Scan for the cell matching the given text and deliver its (x, y) coordinate at center. 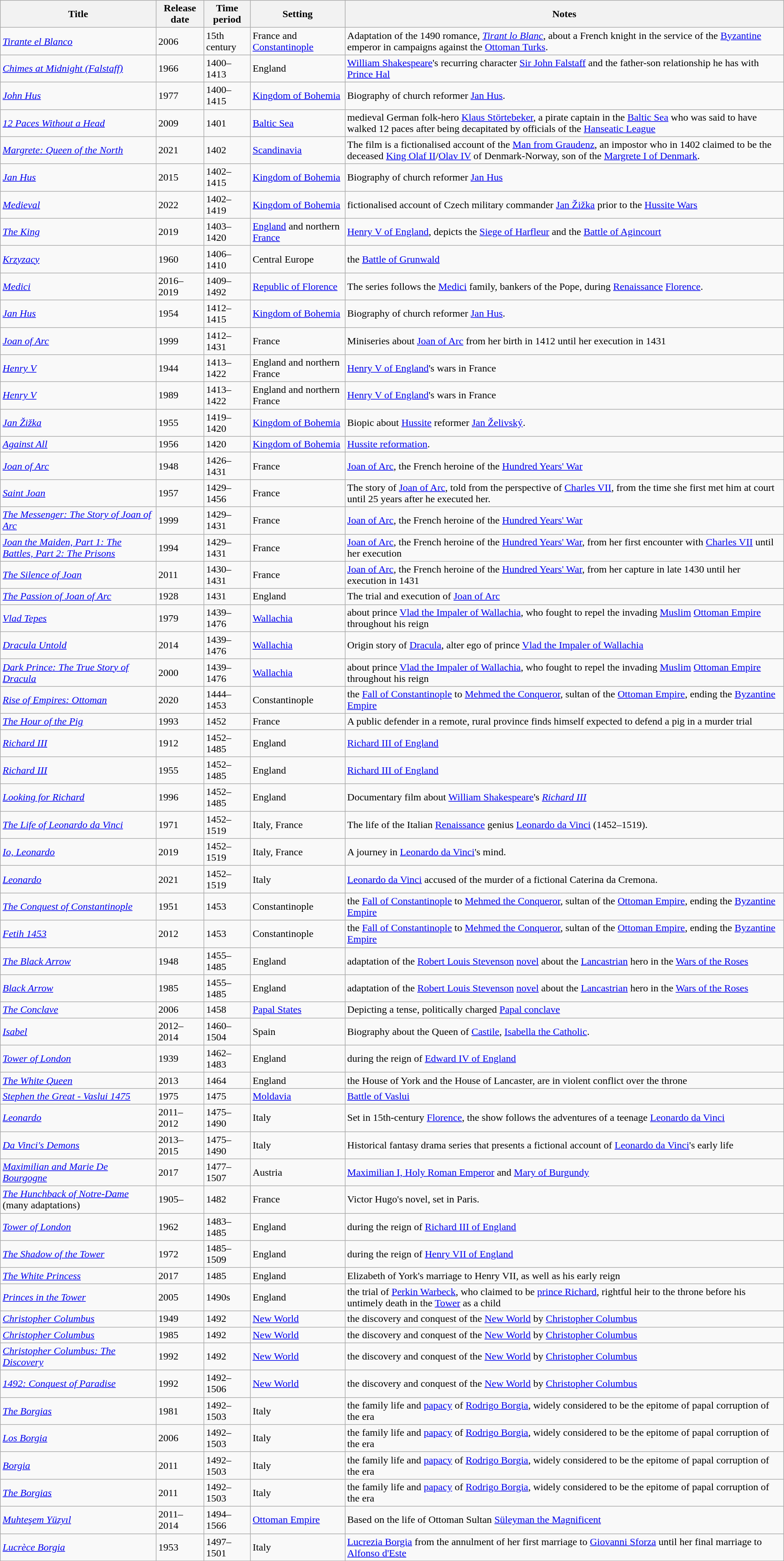
1483–1485 (227, 1227)
the trial of Perkin Warbeck, who claimed to be prince Richard, rightful heir to the throne before his untimely death in the Tower as a child (565, 1298)
1490s (227, 1298)
Biography of church reformer Jan Hus (565, 178)
Moldavia (298, 1096)
2020 (180, 699)
Maximilian and Marie De Bourgogne (78, 1173)
1485–1509 (227, 1254)
2009 (180, 123)
Dark Prince: The True Story of Dracula (78, 673)
Io, Leonardo (78, 852)
the Battle of Grunwald (565, 259)
during the reign of Edward IV of England (565, 1059)
Depicting a tense, politically charged Papal conclave (565, 1010)
1420 (227, 444)
15th century (227, 41)
Notes (565, 14)
12 Paces Without a Head (78, 123)
1452 (227, 721)
1492: Conquest of Paradise (78, 1384)
1431 (227, 596)
fictionalised account of Czech military commander Jan Žižka prior to the Hussite Wars (565, 204)
1458 (227, 1010)
The Life of Leonardo da Vinci (78, 825)
1430–1431 (227, 575)
1944 (180, 369)
1412–1415 (227, 313)
Biopic about Hussite reformer Jan Želivský. (565, 423)
1401 (227, 123)
1994 (180, 548)
The Messenger: The Story of Joan of Arc (78, 520)
Joan the Maiden, Part 1: The Battles, Part 2: The Prisons (78, 548)
1972 (180, 1254)
Fetih 1453 (78, 934)
1462–1483 (227, 1059)
1429–1456 (227, 493)
Vlad Tepes (78, 618)
Elizabeth of York's marriage to Henry VII, as well as his early reign (565, 1276)
Muhteşem Yüzyıl (78, 1520)
1981 (180, 1411)
A journey in Leonardo da Vinci's mind. (565, 852)
Victor Hugo's novel, set in Paris. (565, 1200)
The story of Joan of Arc, told from the perspective of Charles VII, from the time she first met him at court until 25 years after he executed her. (565, 493)
1956 (180, 444)
1400–1413 (227, 69)
Republic of Florence (298, 286)
1960 (180, 259)
Against All (78, 444)
1402–1415 (227, 178)
The Passion of Joan of Arc (78, 596)
Rise of Empires: Ottoman (78, 699)
2011–2014 (180, 1520)
1928 (180, 596)
during the reign of Richard III of England (565, 1227)
1400–1415 (227, 95)
Documentary film about William Shakespeare's Richard III (565, 797)
2013 (180, 1080)
1497–1501 (227, 1547)
1492–1506 (227, 1384)
1426–1431 (227, 466)
Maximilian I, Holy Roman Emperor and Mary of Burgundy (565, 1173)
Leonardo da Vinci accused of the murder of a fictional Caterina da Cremona. (565, 880)
The Hunchback of Notre-Dame (many adaptations) (78, 1200)
The King (78, 232)
Stephen the Great - Vaslui 1475 (78, 1096)
2015 (180, 178)
during the reign of Henry VII of England (565, 1254)
2000 (180, 673)
1494–1566 (227, 1520)
1975 (180, 1096)
Hussite reformation. (565, 444)
2011–2012 (180, 1117)
1419–1420 (227, 423)
Baltic Sea (298, 123)
1409–1492 (227, 286)
The White Queen (78, 1080)
1403–1420 (227, 232)
the House of York and the House of Lancaster, are in violent conflict over the throne (565, 1080)
1444–1453 (227, 699)
2012 (180, 934)
The Conclave (78, 1010)
Set in 15th-century Florence, the show follows the adventures of a teenage Leonardo da Vinci (565, 1117)
Battle of Vaslui (565, 1096)
Tirante el Blanco (78, 41)
Lucrèce Borgia (78, 1547)
Based on the life of Ottoman Sultan Süleyman the Magnificent (565, 1520)
1996 (180, 797)
1957 (180, 493)
Lucrezia Borgia from the annulment of her first marriage to Giovanni Sforza until her final marriage to Alfonso d'Este (565, 1547)
Historical fantasy drama series that presents a fictional account of Leonardo da Vinci's early life (565, 1145)
The Conquest of Constantinople (78, 906)
Austria (298, 1173)
Christopher Columbus: The Discovery (78, 1356)
The Silence of Joan (78, 575)
Henry V of England, depicts the Siege of Harfleur and the Battle of Agincourt (565, 232)
1966 (180, 69)
Margrete: Queen of the North (78, 150)
Saint Joan (78, 493)
1939 (180, 1059)
1951 (180, 906)
1464 (227, 1080)
1912 (180, 743)
Jan Žižka (78, 423)
Miniseries about Joan of Arc from her birth in 1412 until her execution in 1431 (565, 341)
Release date (180, 14)
The trial and execution of Joan of Arc (565, 596)
Los Borgia (78, 1438)
Krzyzacy (78, 259)
Origin story of Dracula, alter ego of prince Vlad the Impaler of Wallachia (565, 645)
Medici (78, 286)
2005 (180, 1298)
Scandinavia (298, 150)
Borgia (78, 1465)
1460–1504 (227, 1031)
Central Europe (298, 259)
1993 (180, 721)
1905– (180, 1200)
The life of the Italian Renaissance genius Leonardo da Vinci (1452–1519). (565, 825)
1954 (180, 313)
Da Vinci's Demons (78, 1145)
2022 (180, 204)
Black Arrow (78, 988)
The Black Arrow (78, 961)
Joan of Arc, the French heroine of the Hundred Years' War, from her capture in late 1430 until her execution in 1431 (565, 575)
1979 (180, 618)
1485 (227, 1276)
France and Constantinople (298, 41)
1977 (180, 95)
1482 (227, 1200)
1406–1410 (227, 259)
Ottoman Empire (298, 1520)
2014 (180, 645)
The White Princess (78, 1276)
Chimes at Midnight (Falstaff) (78, 69)
The series follows the Medici family, bankers of the Pope, during Renaissance Florence. (565, 286)
Title (78, 14)
1402–1419 (227, 204)
William Shakespeare's recurring character Sir John Falstaff and the father-son relationship he has with Prince Hal (565, 69)
Spain (298, 1031)
1953 (180, 1547)
1412–1431 (227, 341)
2016–2019 (180, 286)
Setting (298, 14)
1971 (180, 825)
1475 (227, 1096)
Medieval (78, 204)
Joan of Arc, the French heroine of the Hundred Years' War, from her first encounter with Charles VII until her execution (565, 548)
Princes in the Tower (78, 1298)
1989 (180, 395)
1402 (227, 150)
The Shadow of the Tower (78, 1254)
Looking for Richard (78, 797)
1477–1507 (227, 1173)
1949 (180, 1319)
John Hus (78, 95)
Biography about the Queen of Castile, Isabella the Catholic. (565, 1031)
Papal States (298, 1010)
1962 (180, 1227)
Dracula Untold (78, 645)
2012–2014 (180, 1031)
Time period (227, 14)
Isabel (78, 1031)
2013–2015 (180, 1145)
A public defender in a remote, rural province finds himself expected to defend a pig in a murder trial (565, 721)
The Hour of the Pig (78, 721)
